Return (x, y) of the center of cell containing provided text 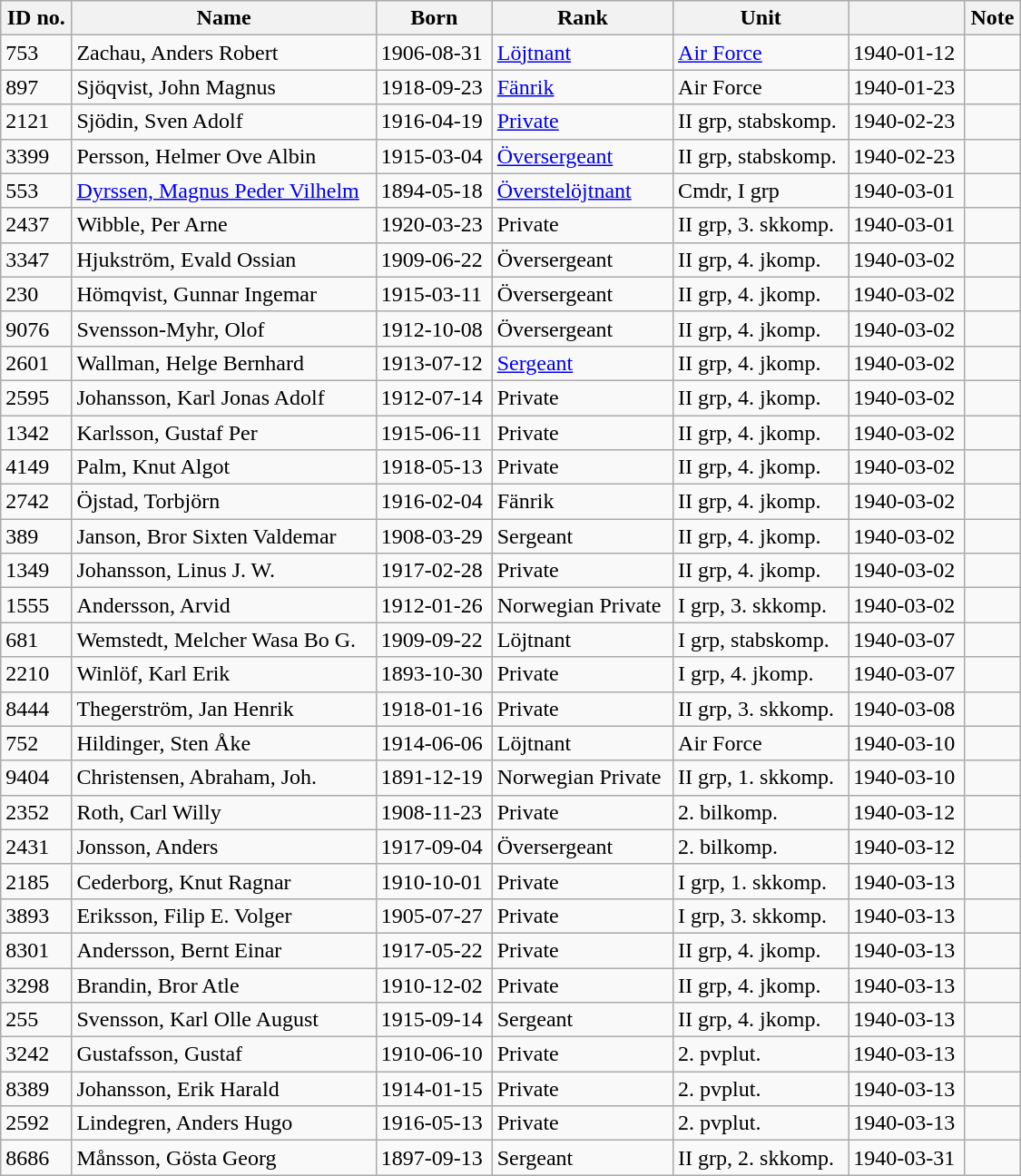
1342 (36, 433)
Christensen, Abraham, Joh. (223, 778)
8444 (36, 709)
3347 (36, 260)
1905-07-27 (434, 916)
1917-09-04 (434, 847)
Eriksson, Filip E. Volger (223, 916)
Winlöf, Karl Erik (223, 674)
1916-04-19 (434, 122)
3893 (36, 916)
389 (36, 536)
2352 (36, 812)
3242 (36, 1054)
Born (434, 18)
Hömqvist, Gunnar Ingemar (223, 294)
Lindegren, Anders Hugo (223, 1123)
9076 (36, 328)
1916-02-04 (434, 502)
Gustafsson, Gustaf (223, 1054)
1891-12-19 (434, 778)
8301 (36, 950)
1940-03-08 (907, 709)
Note (993, 18)
2592 (36, 1123)
1917-05-22 (434, 950)
Svensson-Myhr, Olof (223, 328)
752 (36, 743)
Dyrssen, Magnus Peder Vilhelm (223, 191)
Cederborg, Knut Ragnar (223, 881)
1940-01-23 (907, 87)
Johansson, Karl Jonas Adolf (223, 397)
2431 (36, 847)
1917-02-28 (434, 571)
1893-10-30 (434, 674)
Andersson, Bernt Einar (223, 950)
8686 (36, 1158)
Palm, Knut Algot (223, 467)
Roth, Carl Willy (223, 812)
Wibble, Per Arne (223, 225)
8389 (36, 1089)
Zachau, Anders Robert (223, 53)
Rank (583, 18)
I grp, 4. jkomp. (761, 674)
1349 (36, 571)
Johansson, Erik Harald (223, 1089)
Persson, Helmer Ove Albin (223, 156)
1920-03-23 (434, 225)
2185 (36, 881)
Cmdr, I grp (761, 191)
1894-05-18 (434, 191)
Thegerström, Jan Henrik (223, 709)
Andersson, Arvid (223, 605)
Brandin, Bror Atle (223, 985)
1915-03-04 (434, 156)
1915-09-14 (434, 1020)
1910-06-10 (434, 1054)
2121 (36, 122)
4149 (36, 467)
2210 (36, 674)
230 (36, 294)
1912-07-14 (434, 397)
Svensson, Karl Olle August (223, 1020)
Sjöqvist, John Magnus (223, 87)
2742 (36, 502)
3399 (36, 156)
1914-06-06 (434, 743)
1908-11-23 (434, 812)
753 (36, 53)
1940-03-31 (907, 1158)
553 (36, 191)
1918-05-13 (434, 467)
681 (36, 640)
2595 (36, 397)
1916-05-13 (434, 1123)
I grp, 1. skkomp. (761, 881)
1915-03-11 (434, 294)
1910-10-01 (434, 881)
1555 (36, 605)
3298 (36, 985)
1914-01-15 (434, 1089)
Janson, Bror Sixten Valdemar (223, 536)
897 (36, 87)
1908-03-29 (434, 536)
Hjukström, Evald Ossian (223, 260)
Månsson, Gösta Georg (223, 1158)
255 (36, 1020)
1906-08-31 (434, 53)
1913-07-12 (434, 363)
1912-10-08 (434, 328)
1918-01-16 (434, 709)
Överstelöjtnant (583, 191)
I grp, stabskomp. (761, 640)
2601 (36, 363)
Hildinger, Sten Åke (223, 743)
Wallman, Helge Bernhard (223, 363)
Sjödin, Sven Adolf (223, 122)
1912-01-26 (434, 605)
Jonsson, Anders (223, 847)
II grp, 1. skkomp. (761, 778)
Öjstad, Torbjörn (223, 502)
1910-12-02 (434, 985)
1897-09-13 (434, 1158)
Name (223, 18)
9404 (36, 778)
ID no. (36, 18)
1915-06-11 (434, 433)
1940-01-12 (907, 53)
Karlsson, Gustaf Per (223, 433)
1909-09-22 (434, 640)
1918-09-23 (434, 87)
2437 (36, 225)
Unit (761, 18)
1909-06-22 (434, 260)
Johansson, Linus J. W. (223, 571)
II grp, 2. skkomp. (761, 1158)
Wemstedt, Melcher Wasa Bo G. (223, 640)
